Determine the (x, y) coordinate at the center of the cell enclosing the given text.  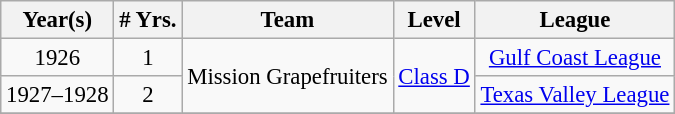
Level (434, 20)
Gulf Coast League (575, 58)
Year(s) (58, 20)
Class D (434, 76)
1 (148, 58)
Mission Grapefruiters (288, 76)
Team (288, 20)
Texas Valley League (575, 95)
1927–1928 (58, 95)
League (575, 20)
2 (148, 95)
# Yrs. (148, 20)
1926 (58, 58)
